Capture the cell that displays the provided text and extract its (x, y) central coordinate. 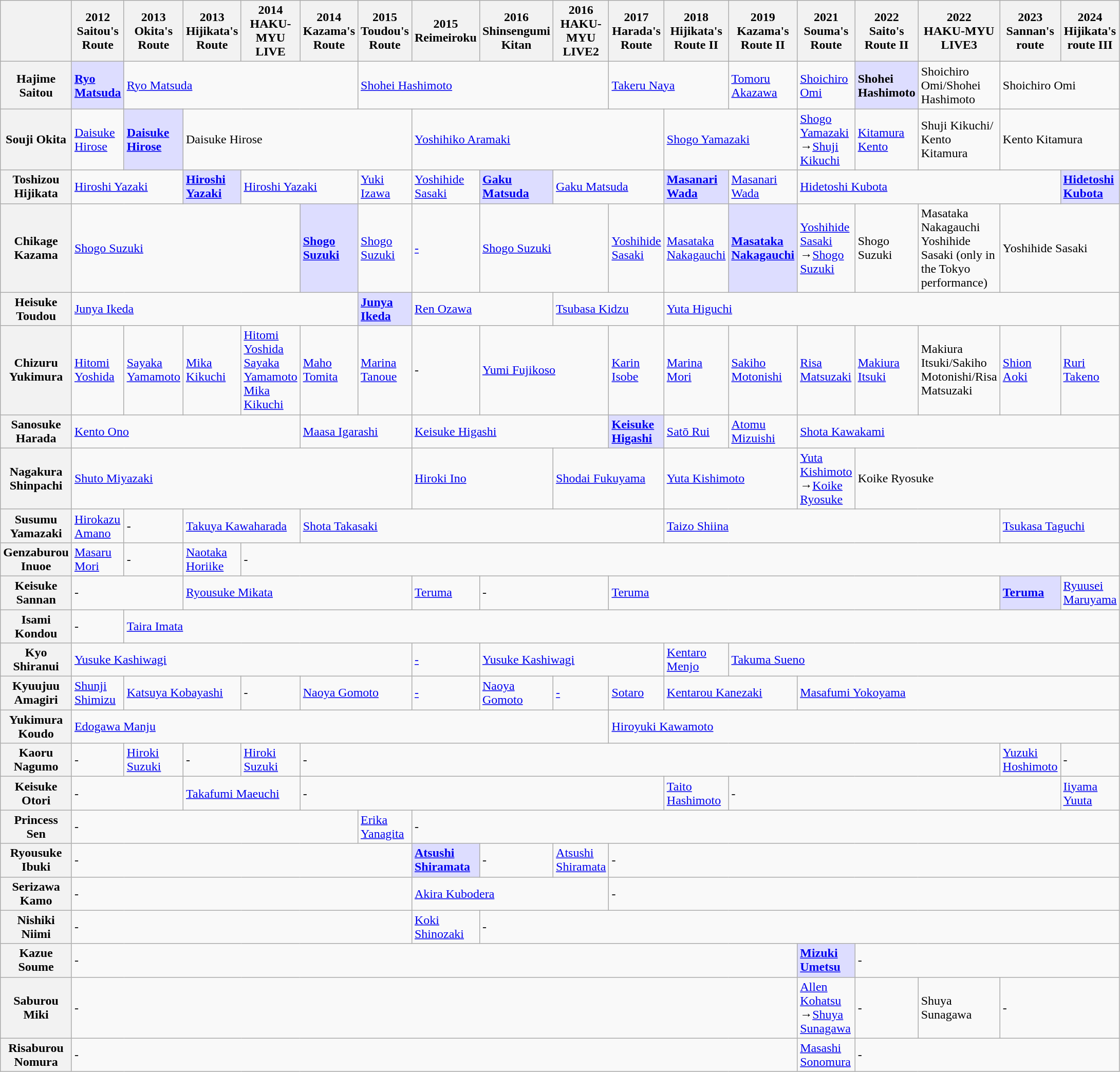
Allen Kohatsu →Shuya Sunagawa (826, 1008)
2019Kazama's Route II (763, 31)
Takuya Kawaharada (241, 526)
Tsubasa Kidzu (609, 309)
2013Okita's Route (153, 31)
Maho Tomita (329, 370)
2014HAKU-MYU LIVE (270, 31)
Edogawa Manju (340, 726)
Karin Isobe (636, 370)
2016Shinsengumi Kitan (516, 31)
2022HAKU-MYU LIVE3 (959, 31)
Mika Kikuchi (212, 370)
Shogo Yamazaki (731, 140)
Princess Sen (36, 827)
Toshizou Hijikata (36, 187)
2013Hijikata's Route (212, 31)
Masashi Sonomura (826, 1055)
Kyuujuu Amagiri (36, 693)
2018Hijikata's Route II (696, 31)
Ryuusei Maruyama (1090, 593)
Yumi Fujikoso (544, 370)
Kitamura Kento (887, 140)
Taira Imata (622, 626)
Tsukasa Taguchi (1059, 526)
Takafumi Maeuchi (241, 793)
2021Souma's Route (826, 31)
Yukimura Koudo (36, 726)
Taito Hashimoto (696, 793)
Ren Ozawa (482, 309)
Genzaburou Inuoe (36, 559)
Shodai Fukuyama (609, 479)
2015Reimeiroku (445, 31)
Kyo Shiranui (36, 660)
Takuma Sueno (924, 660)
Chizuru Yukimura (36, 370)
Shoichiro Omi/Shohei Hashimoto (959, 85)
Ryousuke Ibuki (36, 860)
Shogo Yamazaki→Shuji Kikuchi (826, 140)
Atomu Mizuishi (763, 431)
Shuto Miyazaki (241, 479)
Serizawa Kamo (36, 894)
Kentarou Kanezaki (731, 693)
Hirokazu Amano (98, 526)
2014Kazama's Route (329, 31)
Kazue Soume (36, 961)
2015Toudou's Route (385, 31)
2016HAKU-MYU LIVE2 (581, 31)
Kento Kitamura (1059, 140)
Hitomi Yoshida (98, 370)
Masaru Mori (98, 559)
Mizuki Umetsu (826, 961)
Keisuke Otori (36, 793)
Shota Kawakami (959, 431)
Yuki Izawa (385, 187)
Iiyama Yuuta (1090, 793)
Keisuke Sannan (36, 593)
Marina Mori (696, 370)
Isami Kondou (36, 626)
Shota Takasaki (482, 526)
Taizo Shiina (832, 526)
Sakiho Motonishi (763, 370)
Makiura Itsuki/Sakiho Motonishi/Risa Matsuzaki (959, 370)
Ruri Takeno (1090, 370)
2017Harada's Route (636, 31)
Naotaka Horiike (212, 559)
Takeru Naya (669, 85)
Masataka NakagauchiYoshihide Sasaki (only in the Tokyo performance) (959, 248)
Heisuke Toudou (36, 309)
Katsuya Kobayashi (182, 693)
Hitomi YoshidaSayaka Yamamoto Mika Kikuchi (270, 370)
Risaburou Nomura (36, 1055)
2024Hijikata's route III (1090, 31)
Akira Kubodera (510, 894)
Souji Okita (36, 140)
Ryousuke Mikata (297, 593)
2012Saitou's Route (98, 31)
Yoshihiko Aramaki (537, 140)
2022Saito's Route II (887, 31)
Yuta Higuchi (892, 309)
Marina Tanoue (385, 370)
2023Sannan's route (1030, 31)
Kentaro Menjo (696, 660)
Masafumi Yokoyama (959, 693)
Saburou Miki (36, 1008)
Hajime Saitou (36, 85)
Makiura Itsuki (887, 370)
Satō Rui (696, 431)
Hiroki Ino (482, 479)
Sotaro (636, 693)
Sayaka Yamamoto (153, 370)
Nagakura Shinpachi (36, 479)
Kaoru Nagumo (36, 760)
Sanosuke Harada (36, 431)
Yoshihide Sasaki→Shogo Suzuki (826, 248)
Susumu Yamazaki (36, 526)
Kento Ono (186, 431)
Shuya Sunagawa (959, 1008)
Shunji Shimizu (98, 693)
Koki Shinozaki (445, 927)
Yuzuki Hoshimoto (1030, 760)
Hiroyuki Kawamoto (864, 726)
Erika Yanagita (385, 827)
Maasa Igarashi (356, 431)
Nishiki Niimi (36, 927)
Yuta Kishimoto (731, 479)
Shuji Kikuchi/ Kento Kitamura (959, 140)
Chikage Kazama (36, 248)
Shion Aoki (1030, 370)
Koike Ryosuke (987, 479)
Risa Matsuzaki (826, 370)
Tomoru Akazawa (763, 85)
Yuta Kishimoto→Koike Ryosuke (826, 479)
